Identify which cell holds the provided text, then report its (x, y) central coordinate. 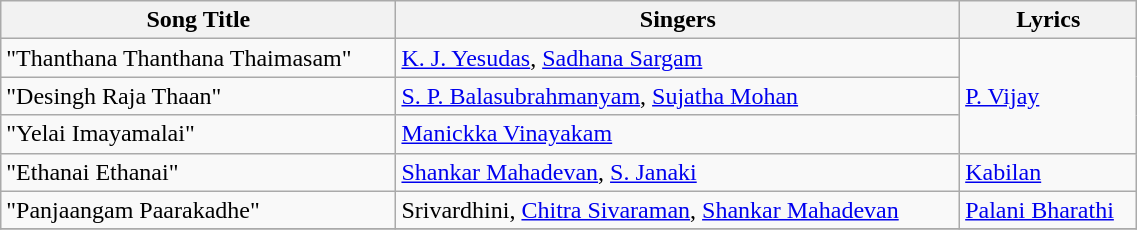
Manickka Vinayakam (678, 134)
"Desingh Raja Thaan" (198, 96)
Kabilan (1048, 172)
K. J. Yesudas, Sadhana Sargam (678, 58)
"Yelai Imayamalai" (198, 134)
Song Title (198, 20)
P. Vijay (1048, 96)
Srivardhini, Chitra Sivaraman, Shankar Mahadevan (678, 210)
S. P. Balasubrahmanyam, Sujatha Mohan (678, 96)
"Panjaangam Paarakadhe" (198, 210)
"Thanthana Thanthana Thaimasam" (198, 58)
"Ethanai Ethanai" (198, 172)
Singers (678, 20)
Shankar Mahadevan, S. Janaki (678, 172)
Palani Bharathi (1048, 210)
Lyrics (1048, 20)
